Detect which cell encompasses the target text, then output its [x, y] center coordinate. 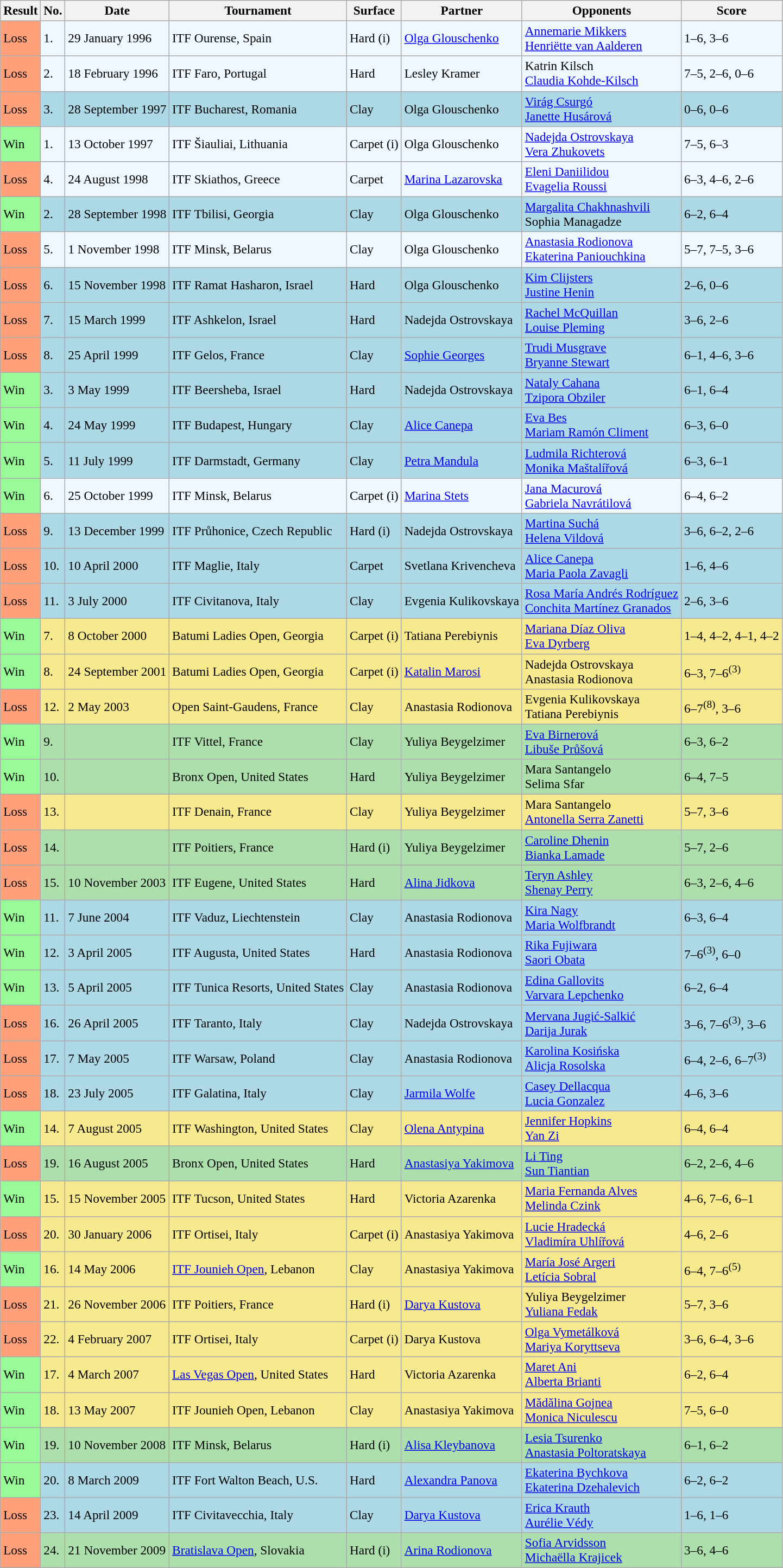
11 July 1999 [117, 460]
2–6, 3–6 [732, 601]
23. [53, 1515]
Olena Antypina [462, 1128]
30 January 2006 [117, 1234]
6–3, 6–1 [732, 460]
Edina Gallovits Varvara Lepchenko [602, 988]
26 April 2005 [117, 1023]
Jana Macurová Gabriela Navrátilová [602, 495]
6–3, 6–0 [732, 426]
15 November 2005 [117, 1198]
3–6, 6–2, 2–6 [732, 531]
26 November 2006 [117, 1304]
6–3, 7–6(3) [732, 671]
18 February 1996 [117, 74]
7–5, 6–0 [732, 1410]
Olga Vymetálková Mariya Koryttseva [602, 1340]
Alina Jidkova [462, 883]
Margalita Chakhnashvili Sophia Managadze [602, 214]
Erica Krauth Aurélie Védy [602, 1515]
6–7(8), 3–6 [732, 707]
Mara Santangelo Selima Sfar [602, 776]
10 November 2003 [117, 883]
Teryn Ashley Shenay Perry [602, 883]
ITF Ramat Hasharon, Israel [258, 284]
28 September 1998 [117, 214]
25 October 1999 [117, 495]
8 March 2009 [117, 1480]
5 April 2005 [117, 988]
Jarmila Wolfe [462, 1093]
1–6, 4–6 [732, 566]
1–4, 4–2, 4–1, 4–2 [732, 636]
16 August 2005 [117, 1164]
ITF Faro, Portugal [258, 74]
ITF Šiauliai, Lithuania [258, 143]
Tournament [258, 10]
Casey Dellacqua Lucia Gonzalez [602, 1093]
1–6, 1–6 [732, 1515]
ITF Galatina, Italy [258, 1093]
4 March 2007 [117, 1374]
ITF Průhonice, Czech Republic [258, 531]
ITF Civitavecchia, Italy [258, 1515]
ITF Maglie, Italy [258, 566]
ITF Augusta, United States [258, 952]
ITF Vaduz, Liechtenstein [258, 917]
Ekaterina Bychkova Ekaterina Dzehalevich [602, 1480]
ITF Ashkelon, Israel [258, 319]
ITF Budapest, Hungary [258, 426]
Virág Csurgó Janette Husárová [602, 109]
4 February 2007 [117, 1340]
23 July 2005 [117, 1093]
Sofia Arvidsson Michaëlla Krajicek [602, 1550]
Caroline Dhenin Bianka Lamade [602, 847]
25 April 1999 [117, 355]
ITF Taranto, Italy [258, 1023]
7–5, 2–6, 0–6 [732, 74]
Alexandra Panova [462, 1480]
6–2, 6–2 [732, 1480]
Mara Santangelo Antonella Serra Zanetti [602, 812]
21 November 2009 [117, 1550]
24 May 1999 [117, 426]
6–3, 6–4 [732, 917]
3 July 2000 [117, 601]
Bratislava Open, Slovakia [258, 1550]
7 June 2004 [117, 917]
5–7, 2–6 [732, 847]
Martina Suchá Helena Vildová [602, 531]
6–4, 2–6, 6–7(3) [732, 1058]
ITF Skiathos, Greece [258, 179]
ITF Warsaw, Poland [258, 1058]
Lucie Hradecká Vladimíra Uhlířová [602, 1234]
Nadejda Ostrovskaya Vera Zhukovets [602, 143]
14 May 2006 [117, 1269]
ITF Tunica Resorts, United States [258, 988]
Nadejda Ostrovskaya Anastasia Rodionova [602, 671]
24. [53, 1550]
13 December 1999 [117, 531]
8 October 2000 [117, 636]
Alisa Kleybanova [462, 1445]
Open Saint-Gaudens, France [258, 707]
Jennifer Hopkins Yan Zi [602, 1128]
Las Vegas Open, United States [258, 1374]
Kira Nagy Maria Wolfbrandt [602, 917]
4–6, 3–6 [732, 1093]
Annemarie Mikkers Henriëtte van Aalderen [602, 38]
Evgenia Kulikovskaya Tatiana Perebiynis [602, 707]
Alice Canepa Maria Paola Zavagli [602, 566]
6–2, 2–6, 4–6 [732, 1164]
ITF Vittel, France [258, 741]
24 September 2001 [117, 671]
7–6(3), 6–0 [732, 952]
3–6, 2–6 [732, 319]
Eva Bes Mariam Ramón Climent [602, 426]
7 May 2005 [117, 1058]
28 September 1997 [117, 109]
7 August 2005 [117, 1128]
Alice Canepa [462, 426]
3–6, 7–6(3), 3–6 [732, 1023]
Lesley Kramer [462, 74]
6–4, 7–6(5) [732, 1269]
No. [53, 10]
10 November 2008 [117, 1445]
Ludmila Richterová Monika Maštalířová [602, 460]
Sophie Georges [462, 355]
ITF Denain, France [258, 812]
ITF Darmstadt, Germany [258, 460]
Result [21, 10]
Date [117, 10]
Karolina Kosińska Alicja Rosolska [602, 1058]
24 August 1998 [117, 179]
Opponents [602, 10]
ITF Beersheba, Israel [258, 390]
María José Argeri Letícia Sobral [602, 1269]
6–4, 7–5 [732, 776]
ITF Tucson, United States [258, 1198]
Katalin Marosi [462, 671]
Maria Fernanda Alves Melinda Czink [602, 1198]
ITF Gelos, France [258, 355]
Rachel McQuillan Louise Pleming [602, 319]
ITF Eugene, United States [258, 883]
6–3, 6–2 [732, 741]
Li Ting Sun Tiantian [602, 1164]
Svetlana Krivencheva [462, 566]
Mariana Díaz Oliva Eva Dyrberg [602, 636]
6–1, 6–4 [732, 390]
22. [53, 1340]
Lesia Tsurenko Anastasia Poltoratskaya [602, 1445]
Tatiana Perebiynis [462, 636]
Katrin Kilsch Claudia Kohde-Kilsch [602, 74]
Rika Fujiwara Saori Obata [602, 952]
Anastasia Rodionova Ekaterina Paniouchkina [602, 250]
29 January 1996 [117, 38]
ITF Tbilisi, Georgia [258, 214]
Rosa María Andrés Rodríguez Conchita Martínez Granados [602, 601]
ITF Fort Walton Beach, U.S. [258, 1480]
2–6, 0–6 [732, 284]
ITF Washington, United States [258, 1128]
13 October 1997 [117, 143]
3–6, 4–6 [732, 1550]
21. [53, 1304]
Marina Lazarovska [462, 179]
1–6, 3–6 [732, 38]
Surface [375, 10]
2 May 2003 [117, 707]
6–3, 2–6, 4–6 [732, 883]
10 April 2000 [117, 566]
6–3, 4–6, 2–6 [732, 179]
Kim Clijsters Justine Henin [602, 284]
6–4, 6–4 [732, 1128]
6–1, 4–6, 3–6 [732, 355]
Partner [462, 10]
Nataly Cahana Tzipora Obziler [602, 390]
Trudi Musgrave Bryanne Stewart [602, 355]
Eva Birnerová Libuše Průšová [602, 741]
Petra Mandula [462, 460]
13 May 2007 [117, 1410]
Maret Ani Alberta Brianti [602, 1374]
7–5, 6–3 [732, 143]
4–6, 2–6 [732, 1234]
3 April 2005 [117, 952]
3 May 1999 [117, 390]
14 April 2009 [117, 1515]
ITF Civitanova, Italy [258, 601]
0–6, 0–6 [732, 109]
4–6, 7–6, 6–1 [732, 1198]
Mădălina Gojnea Monica Niculescu [602, 1410]
6–4, 6–2 [732, 495]
Marina Stets [462, 495]
1 November 1998 [117, 250]
Score [732, 10]
5–7, 7–5, 3–6 [732, 250]
15 November 1998 [117, 284]
Eleni Daniilidou Evagelia Roussi [602, 179]
ITF Bucharest, Romania [258, 109]
Evgenia Kulikovskaya [462, 601]
6–1, 6–2 [732, 1445]
15 March 1999 [117, 319]
Yuliya Beygelzimer Yuliana Fedak [602, 1304]
Mervana Jugić-Salkić Darija Jurak [602, 1023]
Arina Rodionova [462, 1550]
3–6, 6–4, 3–6 [732, 1340]
ITF Ourense, Spain [258, 38]
